Provide the (X, Y) coordinate of the cell's center where the given text is located.  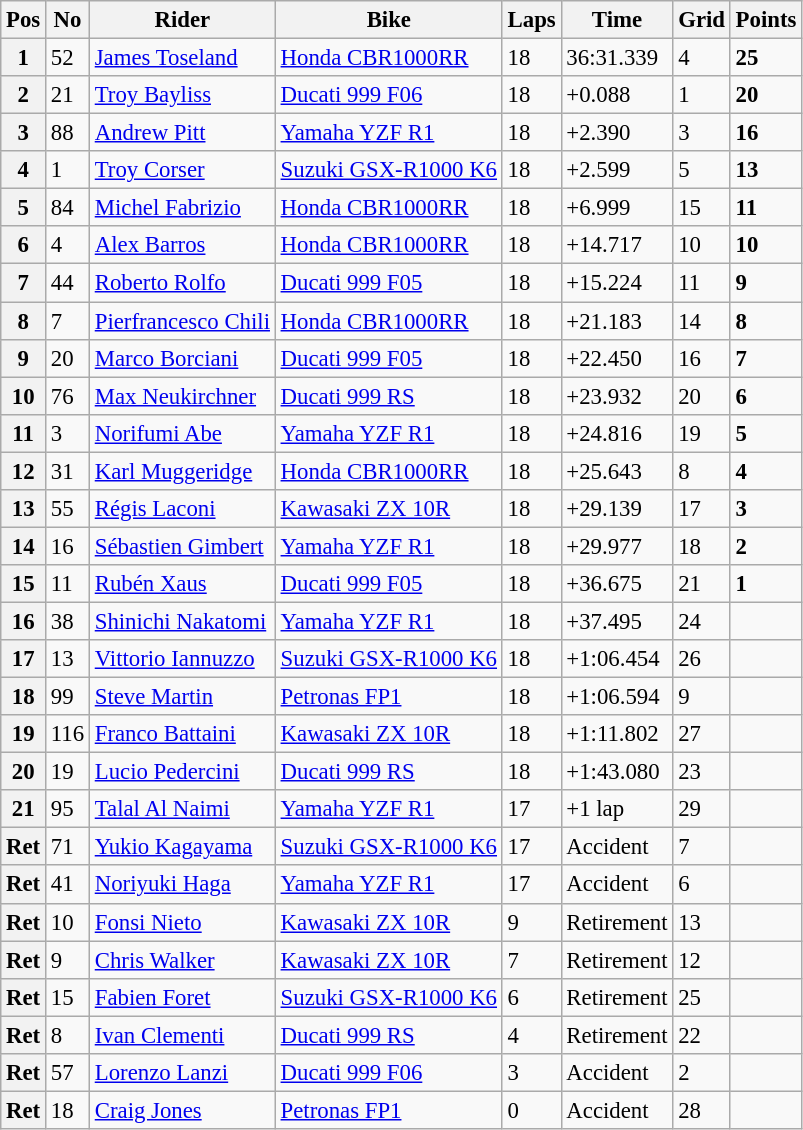
26 (702, 659)
Grid (702, 20)
116 (68, 734)
No (68, 20)
Rubén Xaus (182, 584)
Régis Laconi (182, 509)
Rider (182, 20)
+1:43.080 (617, 772)
Steve Martin (182, 697)
27 (702, 734)
71 (68, 847)
Fabien Foret (182, 997)
Chris Walker (182, 960)
Roberto Rolfo (182, 283)
Time (617, 20)
+1:06.594 (617, 697)
+2.599 (617, 170)
31 (68, 471)
24 (702, 621)
Vittorio Iannuzzo (182, 659)
+23.932 (617, 396)
Karl Muggeridge (182, 471)
James Toseland (182, 58)
99 (68, 697)
22 (702, 1035)
+29.977 (617, 546)
Pierfrancesco Chili (182, 321)
+15.224 (617, 283)
57 (68, 1073)
+24.816 (617, 433)
Norifumi Abe (182, 433)
+22.450 (617, 358)
52 (68, 58)
Alex Barros (182, 245)
28 (702, 1110)
Bike (388, 20)
41 (68, 885)
55 (68, 509)
Lucio Pedercini (182, 772)
+0.088 (617, 95)
Sébastien Gimbert (182, 546)
+21.183 (617, 321)
36:31.339 (617, 58)
95 (68, 809)
Michel Fabrizio (182, 208)
Andrew Pitt (182, 133)
Franco Battaini (182, 734)
0 (532, 1110)
Laps (532, 20)
+2.390 (617, 133)
Points (766, 20)
Ivan Clementi (182, 1035)
Troy Bayliss (182, 95)
Craig Jones (182, 1110)
+36.675 (617, 584)
Marco Borciani (182, 358)
Shinichi Nakatomi (182, 621)
23 (702, 772)
+14.717 (617, 245)
+6.999 (617, 208)
Troy Corser (182, 170)
+29.139 (617, 509)
88 (68, 133)
44 (68, 283)
+1:11.802 (617, 734)
+37.495 (617, 621)
+1:06.454 (617, 659)
29 (702, 809)
+25.643 (617, 471)
Yukio Kagayama (182, 847)
Talal Al Naimi (182, 809)
Noriyuki Haga (182, 885)
Max Neukirchner (182, 396)
Pos (24, 20)
38 (68, 621)
76 (68, 396)
84 (68, 208)
Fonsi Nieto (182, 922)
Lorenzo Lanzi (182, 1073)
+1 lap (617, 809)
